From the cell containing the given text, extract its center point as [x, y] coordinate. 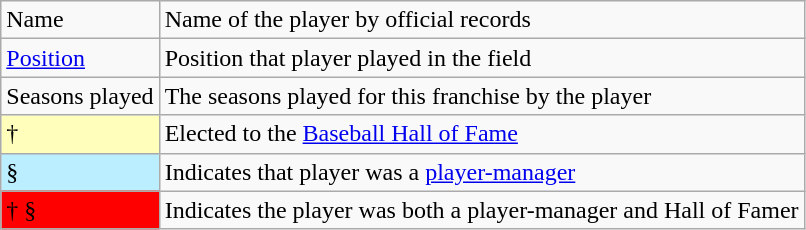
Indicates the player was both a player-manager and Hall of Famer [482, 210]
Name [80, 20]
Position that player played in the field [482, 58]
Seasons played [80, 96]
Elected to the Baseball Hall of Fame [482, 134]
† [80, 134]
† § [80, 210]
The seasons played for this franchise by the player [482, 96]
Indicates that player was a player-manager [482, 172]
Position [80, 58]
Name of the player by official records [482, 20]
§ [80, 172]
